Extract the (x, y) coordinate from the center of the cell holding the provided text.  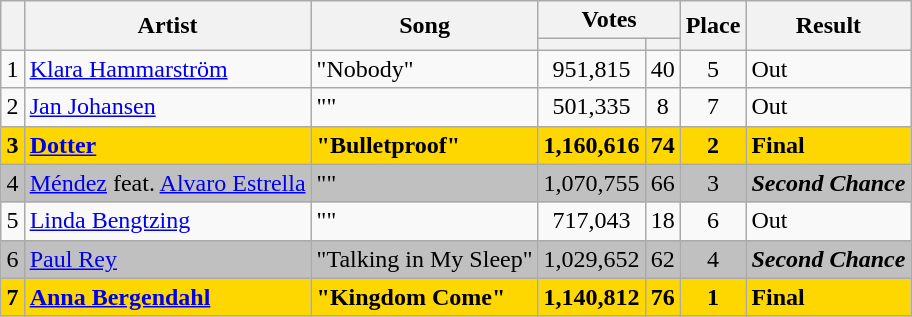
Votes (609, 20)
717,043 (592, 221)
1,140,812 (592, 297)
76 (662, 297)
"Nobody" (424, 69)
74 (662, 145)
Linda Bengtzing (168, 221)
66 (662, 183)
Klara Hammarström (168, 69)
"Talking in My Sleep" (424, 259)
"Bulletproof" (424, 145)
Place (713, 26)
1,160,616 (592, 145)
Jan Johansen (168, 107)
1,070,755 (592, 183)
501,335 (592, 107)
Méndez feat. Alvaro Estrella (168, 183)
951,815 (592, 69)
Paul Rey (168, 259)
62 (662, 259)
Anna Bergendahl (168, 297)
1,029,652 (592, 259)
Artist (168, 26)
Result (828, 26)
40 (662, 69)
Song (424, 26)
Dotter (168, 145)
8 (662, 107)
"Kingdom Come" (424, 297)
18 (662, 221)
